Detect which cell encompasses the target text, then output its (X, Y) center coordinate. 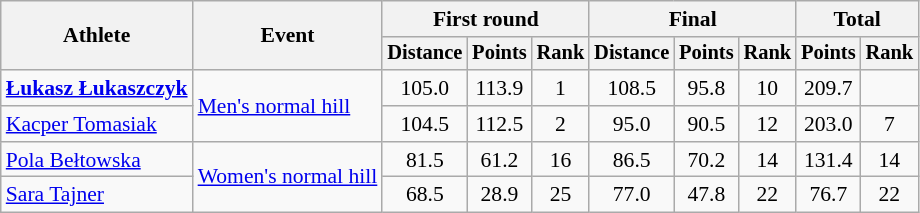
76.7 (828, 195)
70.2 (706, 160)
7 (890, 124)
209.7 (828, 88)
112.5 (499, 124)
25 (561, 195)
203.0 (828, 124)
81.5 (424, 160)
1 (561, 88)
Pola Bełtowska (97, 160)
Kacper Tomasiak (97, 124)
86.5 (632, 160)
95.8 (706, 88)
12 (768, 124)
105.0 (424, 88)
47.8 (706, 195)
Total (857, 19)
2 (561, 124)
90.5 (706, 124)
108.5 (632, 88)
61.2 (499, 160)
16 (561, 160)
113.9 (499, 88)
Event (288, 36)
77.0 (632, 195)
Men's normal hill (288, 106)
68.5 (424, 195)
Łukasz Łukaszczyk (97, 88)
Athlete (97, 36)
95.0 (632, 124)
131.4 (828, 160)
First round (486, 19)
10 (768, 88)
Final (692, 19)
Sara Tajner (97, 195)
104.5 (424, 124)
Women's normal hill (288, 178)
28.9 (499, 195)
